Provide the (X, Y) coordinate of the cell's center where the given text is located.  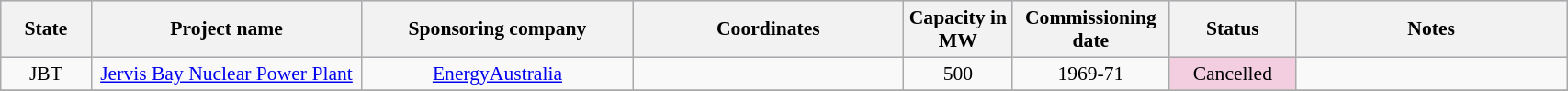
Notes (1431, 29)
Jervis Bay Nuclear Power Plant (226, 74)
State (46, 29)
Commissioning date (1091, 29)
Capacity in MW (958, 29)
JBT (46, 74)
Sponsoring company (498, 29)
EnergyAustralia (498, 74)
Status (1233, 29)
Coordinates (768, 29)
Cancelled (1233, 74)
Project name (226, 29)
1969-71 (1091, 74)
500 (958, 74)
